Extract the (X, Y) coordinate from the center of the cell holding the provided text.  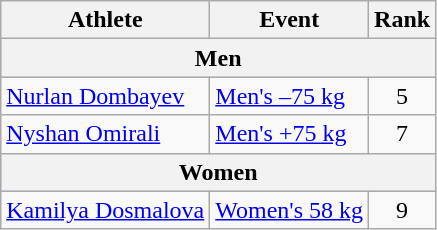
7 (402, 134)
Kamilya Dosmalova (106, 210)
Women's 58 kg (290, 210)
Women (218, 172)
Rank (402, 20)
Nyshan Omirali (106, 134)
Men (218, 58)
Men's –75 kg (290, 96)
Athlete (106, 20)
Event (290, 20)
5 (402, 96)
Nurlan Dombayev (106, 96)
Men's +75 kg (290, 134)
9 (402, 210)
